Scan for the cell matching the given text and deliver its [x, y] coordinate at center. 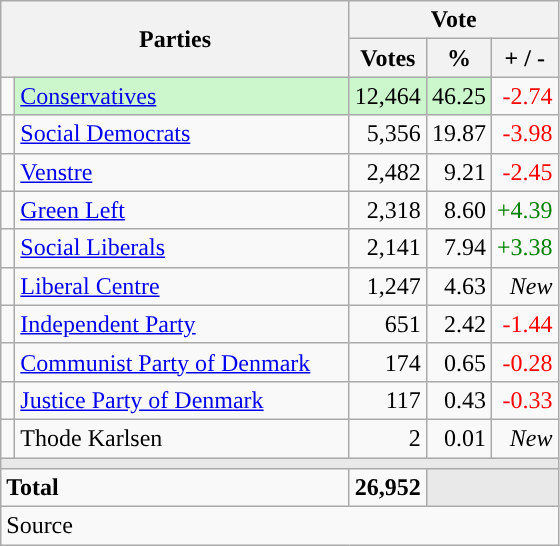
12,464 [388, 96]
+3.38 [524, 248]
2,141 [388, 248]
46.25 [458, 96]
% [458, 58]
+4.39 [524, 210]
-1.44 [524, 324]
Social Democrats [182, 134]
2 [388, 438]
-0.28 [524, 362]
26,952 [388, 488]
Venstre [182, 172]
8.60 [458, 210]
Parties [176, 39]
174 [388, 362]
2,318 [388, 210]
Liberal Centre [182, 286]
-2.45 [524, 172]
Total [176, 488]
2,482 [388, 172]
651 [388, 324]
-3.98 [524, 134]
2.42 [458, 324]
+ / - [524, 58]
0.01 [458, 438]
4.63 [458, 286]
Source [280, 526]
19.87 [458, 134]
Communist Party of Denmark [182, 362]
0.43 [458, 400]
Justice Party of Denmark [182, 400]
Vote [454, 20]
7.94 [458, 248]
Social Liberals [182, 248]
Green Left [182, 210]
Votes [388, 58]
-0.33 [524, 400]
0.65 [458, 362]
117 [388, 400]
Conservatives [182, 96]
-2.74 [524, 96]
1,247 [388, 286]
9.21 [458, 172]
5,356 [388, 134]
Independent Party [182, 324]
Thode Karlsen [182, 438]
